Output the [X, Y] coordinate of the center of the cell containing the given text.  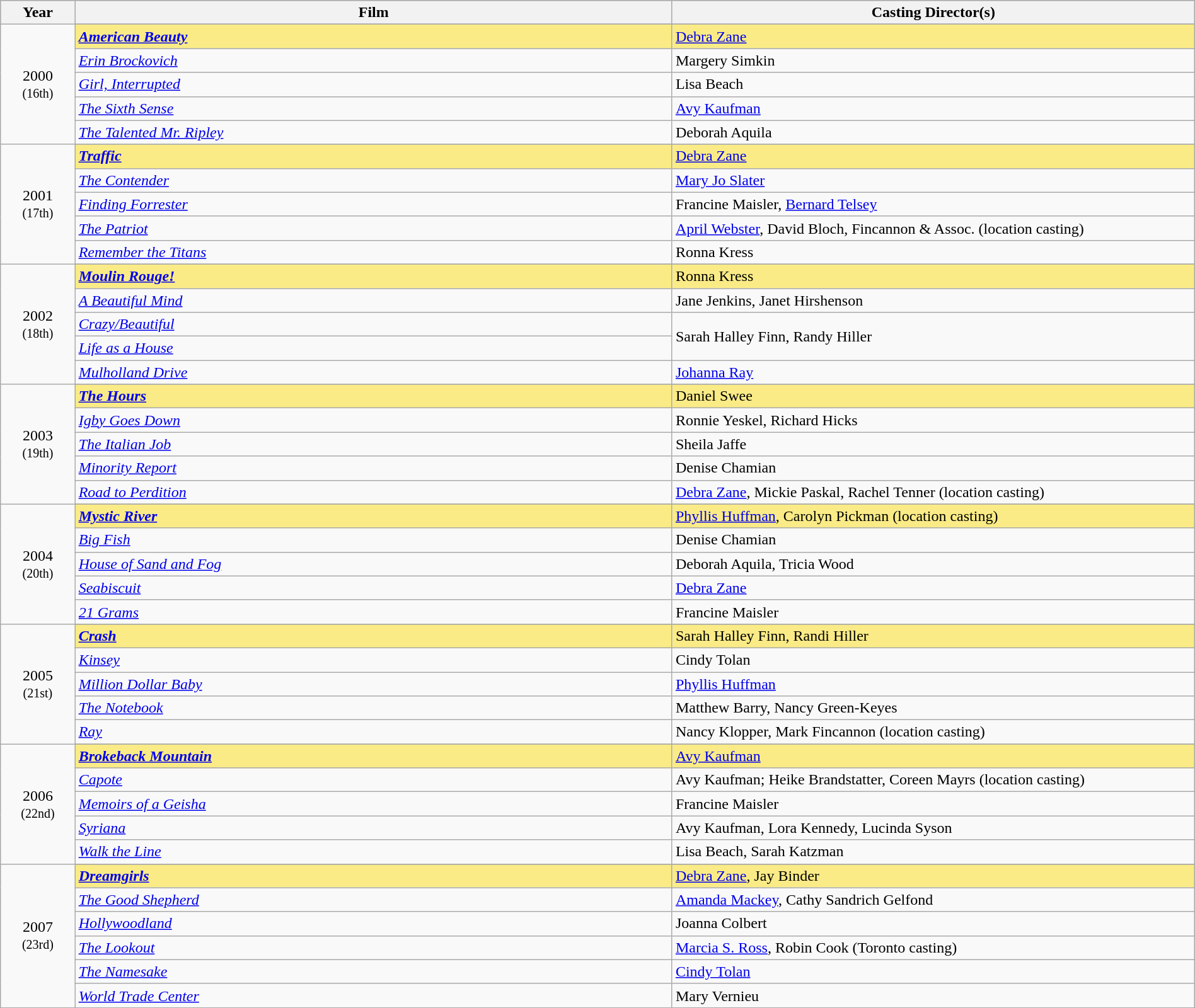
The Patriot [373, 228]
Seabiscuit [373, 588]
Francine Maisler, Bernard Telsey [933, 204]
Nancy Klopper, Mark Fincannon (location casting) [933, 732]
Brokeback Mountain [373, 756]
Marcia S. Ross, Robin Cook (Toronto casting) [933, 948]
Sarah Halley Finn, Randi Hiller [933, 636]
Big Fish [373, 540]
Amanda Mackey, Cathy Sandrich Gelfond [933, 900]
Minority Report [373, 468]
2006(22nd) [38, 804]
The Sixth Sense [373, 108]
Phyllis Huffman, Carolyn Pickman (location casting) [933, 516]
Lisa Beach, Sarah Katzman [933, 852]
Ronnie Yeskel, Richard Hicks [933, 420]
Girl, Interrupted [373, 84]
The Talented Mr. Ripley [373, 132]
The Namesake [373, 971]
Avy Kaufman; Heike Brandstatter, Coreen Mayrs (location casting) [933, 780]
Erin Brockovich [373, 60]
Avy Kaufman, Lora Kennedy, Lucinda Syson [933, 828]
Kinsey [373, 660]
Lisa Beach [933, 84]
2005(21st) [38, 684]
Road to Perdition [373, 492]
Debra Zane, Mickie Paskal, Rachel Tenner (location casting) [933, 492]
Sheila Jaffe [933, 444]
2003(19th) [38, 444]
Ray [373, 732]
The Notebook [373, 708]
Jane Jenkins, Janet Hirshenson [933, 301]
Year [38, 13]
Igby Goes Down [373, 420]
2007(23rd) [38, 936]
April Webster, David Bloch, Fincannon & Assoc. (location casting) [933, 228]
Moulin Rouge! [373, 276]
Million Dollar Baby [373, 684]
Margery Simkin [933, 60]
Mary Jo Slater [933, 180]
2001(17th) [38, 204]
The Hours [373, 396]
2004(20th) [38, 564]
Hollywoodland [373, 924]
The Italian Job [373, 444]
Crazy/Beautiful [373, 324]
Finding Forrester [373, 204]
Crash [373, 636]
Mulholland Drive [373, 372]
Mystic River [373, 516]
House of Sand and Fog [373, 564]
Film [373, 13]
Syriana [373, 828]
21 Grams [373, 612]
Johanna Ray [933, 372]
A Beautiful Mind [373, 301]
2002(18th) [38, 324]
Walk the Line [373, 852]
2000(16th) [38, 84]
Joanna Colbert [933, 924]
Deborah Aquila [933, 132]
Sarah Halley Finn, Randy Hiller [933, 336]
World Trade Center [373, 995]
Debra Zane, Jay Binder [933, 876]
Memoirs of a Geisha [373, 804]
Capote [373, 780]
Casting Director(s) [933, 13]
Matthew Barry, Nancy Green-Keyes [933, 708]
Phyllis Huffman [933, 684]
Remember the Titans [373, 252]
Traffic [373, 156]
Deborah Aquila, Tricia Wood [933, 564]
The Good Shepherd [373, 900]
The Contender [373, 180]
Daniel Swee [933, 396]
Life as a House [373, 348]
Mary Vernieu [933, 995]
American Beauty [373, 37]
Dreamgirls [373, 876]
The Lookout [373, 948]
